Find where the given text appears and provide that cell's center as (X, Y) coordinate. 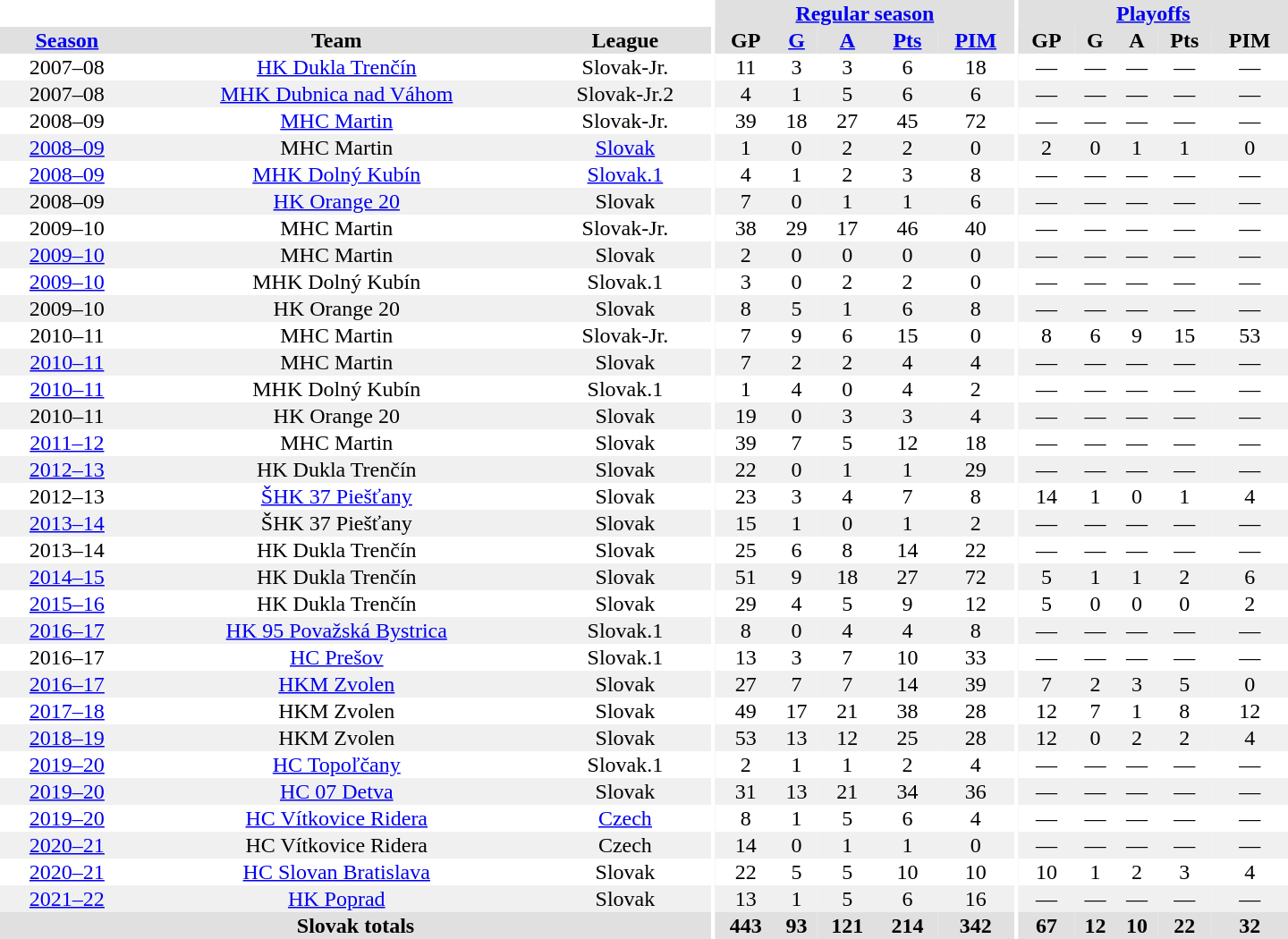
HC 07 Detva (336, 791)
2018–19 (67, 738)
MHK Dubnica nad Váhom (336, 94)
16 (975, 899)
Regular season (864, 13)
2021–22 (67, 899)
2015–16 (67, 604)
49 (746, 711)
HC Slovan Bratislava (336, 872)
Season (67, 40)
36 (975, 791)
HK Poprad (336, 899)
League (625, 40)
Team (336, 40)
23 (746, 496)
34 (907, 791)
HC Prešov (336, 657)
2011–12 (67, 443)
19 (746, 416)
46 (907, 228)
Playoffs (1154, 13)
HC Topoľčany (336, 765)
Slovak-Jr.2 (625, 94)
45 (907, 121)
2014–15 (67, 577)
51 (746, 577)
40 (975, 228)
HK 95 Považská Bystrica (336, 630)
32 (1250, 926)
11 (746, 67)
342 (975, 926)
67 (1046, 926)
Slovak totals (356, 926)
31 (746, 791)
214 (907, 926)
2017–18 (67, 711)
93 (796, 926)
121 (848, 926)
33 (975, 657)
443 (746, 926)
